Locate the cell with the specified text and output its [x, y] center coordinate. 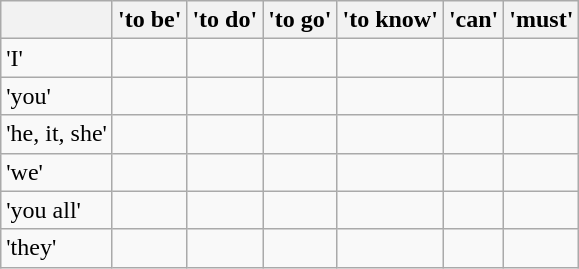
'to do' [225, 20]
'to be' [149, 20]
'they' [57, 248]
'I' [57, 58]
'you all' [57, 210]
'can' [473, 20]
'he, it, she' [57, 134]
'you' [57, 96]
'to know' [390, 20]
'we' [57, 172]
'to go' [300, 20]
'must' [542, 20]
